Return the [x, y] coordinate for the center point of the cell that contains the specified text.  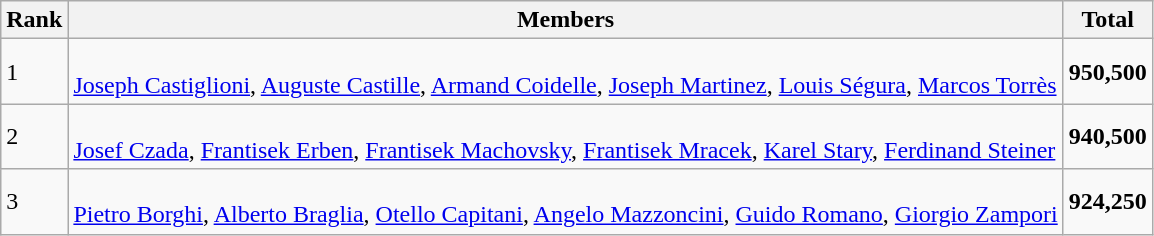
924,250 [1108, 202]
3 [34, 202]
Members [566, 20]
Joseph Castiglioni, Auguste Castille, Armand Coidelle, Joseph Martinez, Louis Ségura, Marcos Torrès [566, 72]
2 [34, 136]
Rank [34, 20]
1 [34, 72]
940,500 [1108, 136]
Pietro Borghi, Alberto Braglia, Otello Capitani, Angelo Mazzoncini, Guido Romano, Giorgio Zampori [566, 202]
950,500 [1108, 72]
Josef Czada, Frantisek Erben, Frantisek Machovsky, Frantisek Mracek, Karel Stary, Ferdinand Steiner [566, 136]
Total [1108, 20]
